Search for the cell housing the specified text and yield its (X, Y) center coordinate. 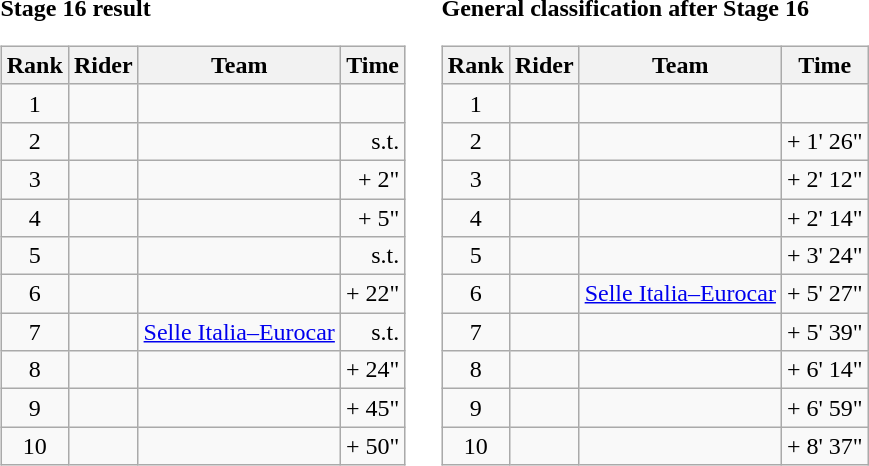
+ 22" (372, 294)
+ 3' 24" (824, 256)
+ 5' 27" (824, 294)
+ 1' 26" (824, 141)
+ 8' 37" (824, 446)
+ 5" (372, 217)
+ 5' 39" (824, 332)
+ 6' 59" (824, 408)
+ 50" (372, 446)
+ 2' 14" (824, 217)
+ 6' 14" (824, 370)
+ 2' 12" (824, 179)
+ 2" (372, 179)
+ 24" (372, 370)
+ 45" (372, 408)
